Extract the (x, y) coordinate from the center of the cell holding the provided text.  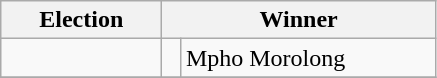
Mpho Morolong (308, 58)
Election (82, 20)
Winner (299, 20)
